Extract the (X, Y) coordinate from the center of the cell holding the provided text.  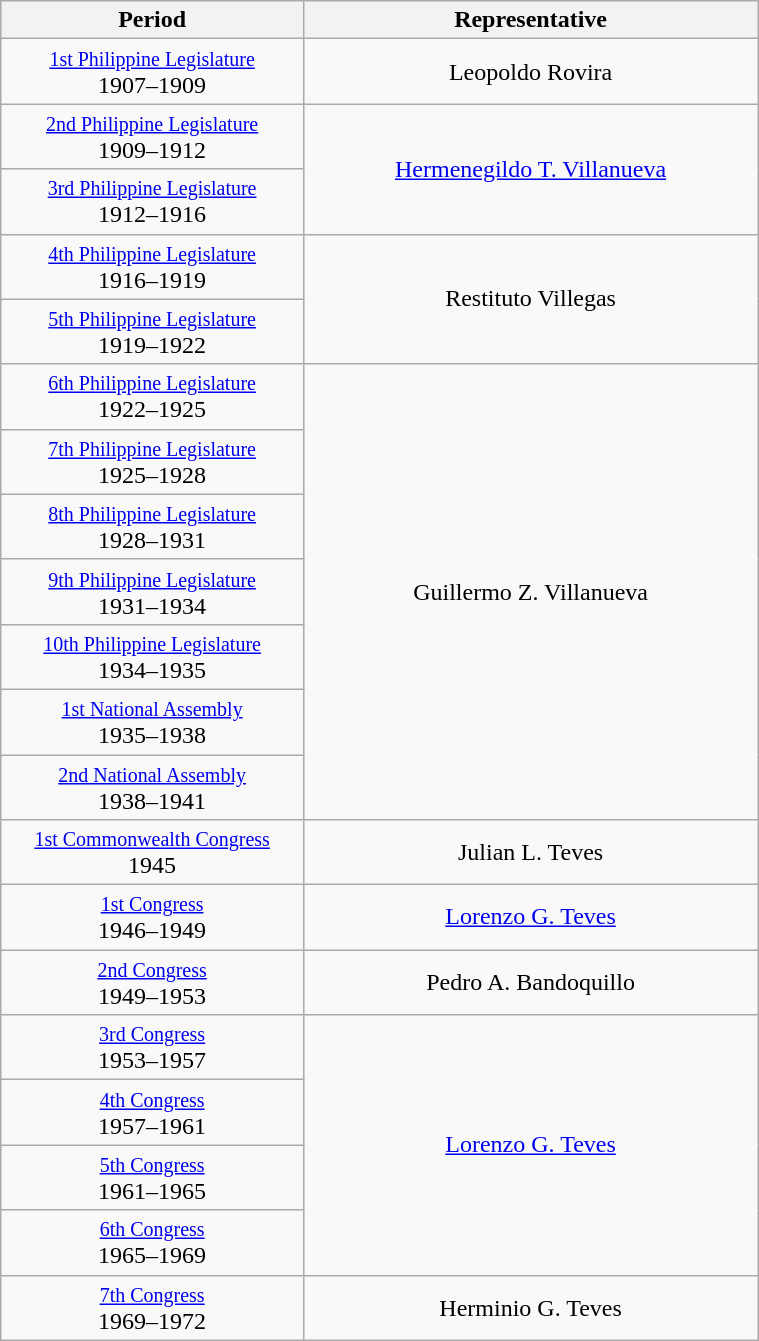
6th Congress1965–1969 (152, 1242)
10th Philippine Legislature1934–1935 (152, 656)
1st Congress1946–1949 (152, 918)
2nd Philippine Legislature1909–1912 (152, 136)
4th Philippine Legislature1916–1919 (152, 266)
9th Philippine Legislature1931–1934 (152, 592)
5th Congress1961–1965 (152, 1178)
Guillermo Z. Villanueva (530, 592)
3rd Philippine Legislature1912–1916 (152, 202)
Herminio G. Teves (530, 1308)
6th Philippine Legislature1922–1925 (152, 396)
Hermenegildo T. Villanueva (530, 169)
4th Congress1957–1961 (152, 1112)
Julian L. Teves (530, 852)
1st Commonwealth Congress1945 (152, 852)
8th Philippine Legislature1928–1931 (152, 526)
Leopoldo Rovira (530, 72)
3rd Congress1953–1957 (152, 1048)
7th Congress1969–1972 (152, 1308)
7th Philippine Legislature1925–1928 (152, 462)
1st Philippine Legislature1907–1909 (152, 72)
1st National Assembly1935–1938 (152, 722)
Restituto Villegas (530, 299)
5th Philippine Legislature1919–1922 (152, 332)
2nd National Assembly1938–1941 (152, 786)
Pedro A. Bandoquillo (530, 982)
Period (152, 20)
2nd Congress1949–1953 (152, 982)
Representative (530, 20)
